Extract the (X, Y) coordinate from the center of the cell holding the provided text.  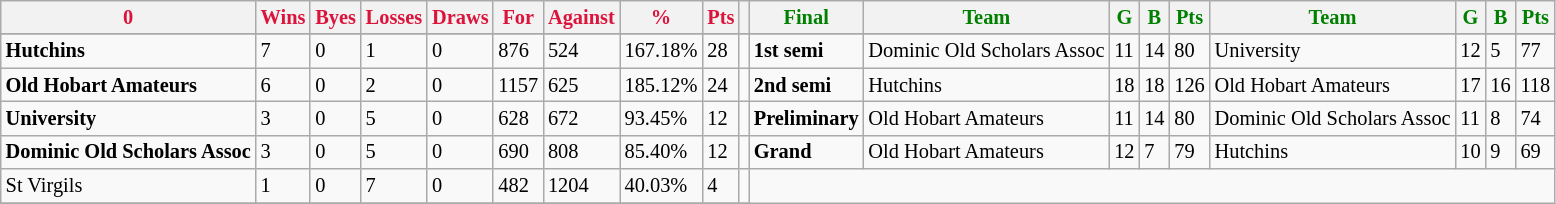
1204 (582, 186)
For (518, 17)
167.18% (662, 51)
4 (720, 186)
8 (1501, 118)
118 (1536, 85)
2 (394, 85)
808 (582, 152)
126 (1189, 85)
Final (806, 17)
93.45% (662, 118)
9 (1501, 152)
28 (720, 51)
Against (582, 17)
40.03% (662, 186)
85.40% (662, 152)
17 (1470, 85)
1st semi (806, 51)
2nd semi (806, 85)
Wins (284, 17)
482 (518, 186)
79 (1189, 152)
Preliminary (806, 118)
876 (518, 51)
24 (720, 85)
185.12% (662, 85)
10 (1470, 152)
524 (582, 51)
16 (1501, 85)
6 (284, 85)
Losses (394, 17)
% (662, 17)
1157 (518, 85)
74 (1536, 118)
628 (518, 118)
Byes (335, 17)
St Virgils (128, 186)
Grand (806, 152)
690 (518, 152)
672 (582, 118)
77 (1536, 51)
625 (582, 85)
Draws (460, 17)
69 (1536, 152)
